Capture the cell that displays the provided text and extract its (X, Y) central coordinate. 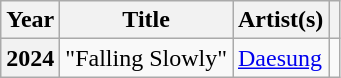
Title (146, 20)
Artist(s) (280, 20)
Year (30, 20)
"Falling Slowly" (146, 58)
Daesung (280, 58)
2024 (30, 58)
